Locate the cell with the specified text and output its [X, Y] center coordinate. 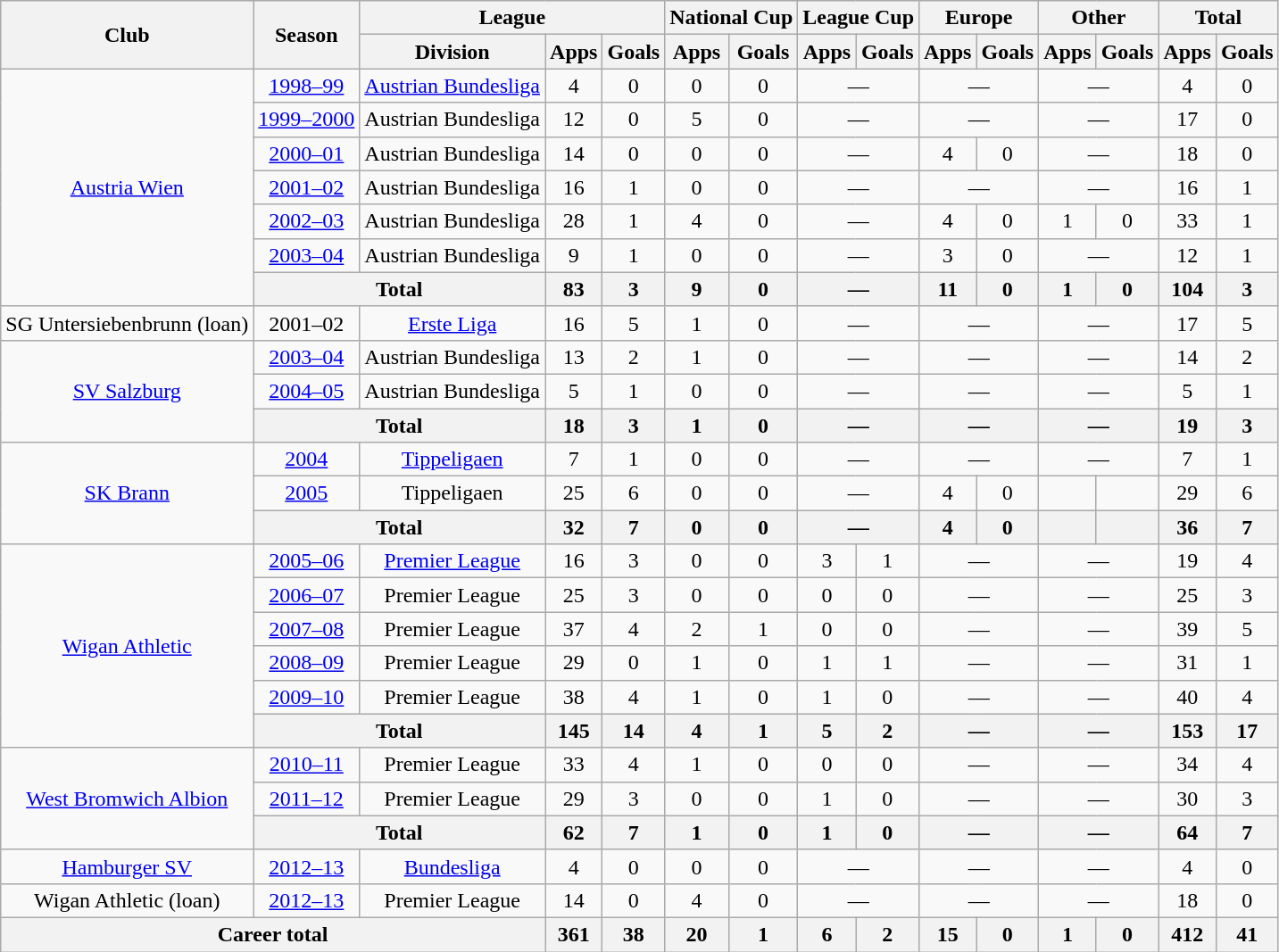
2004 [307, 459]
2006–07 [307, 595]
SV Salzburg [127, 391]
National Cup [732, 18]
2009–10 [307, 697]
2010–11 [307, 765]
28 [574, 221]
412 [1187, 934]
32 [574, 527]
20 [697, 934]
2000–01 [307, 153]
Club [127, 35]
37 [574, 629]
2007–08 [307, 629]
2002–03 [307, 221]
64 [1187, 832]
153 [1187, 731]
Erste Liga [453, 323]
2004–05 [307, 391]
Wigan Athletic (loan) [127, 900]
39 [1187, 629]
2011–12 [307, 799]
Bundesliga [453, 866]
Season [307, 35]
Austria Wien [127, 187]
11 [948, 289]
League Cup [859, 18]
2005–06 [307, 561]
Division [453, 52]
31 [1187, 663]
36 [1187, 527]
League [512, 18]
41 [1247, 934]
40 [1187, 697]
2008–09 [307, 663]
30 [1187, 799]
Career total [273, 934]
Europe [979, 18]
2005 [307, 493]
West Bromwich Albion [127, 799]
34 [1187, 765]
Wigan Athletic [127, 646]
Other [1099, 18]
361 [574, 934]
83 [574, 289]
13 [574, 357]
SG Untersiebenbrunn (loan) [127, 323]
1999–2000 [307, 120]
145 [574, 731]
1998–99 [307, 86]
62 [574, 832]
SK Brann [127, 493]
15 [948, 934]
Hamburger SV [127, 866]
104 [1187, 289]
